Return (x, y) of the center of cell containing provided text 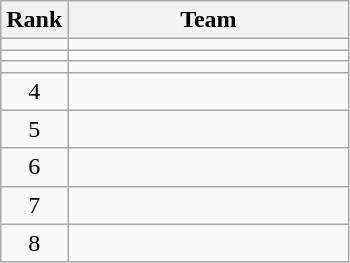
Rank (34, 20)
5 (34, 129)
6 (34, 167)
Team (208, 20)
8 (34, 243)
4 (34, 91)
7 (34, 205)
